Scan for the cell matching the given text and deliver its [x, y] coordinate at center. 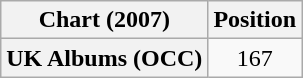
Position [255, 20]
UK Albums (OCC) [104, 58]
167 [255, 58]
Chart (2007) [104, 20]
